Find where the given text appears and provide that cell's center as (X, Y) coordinate. 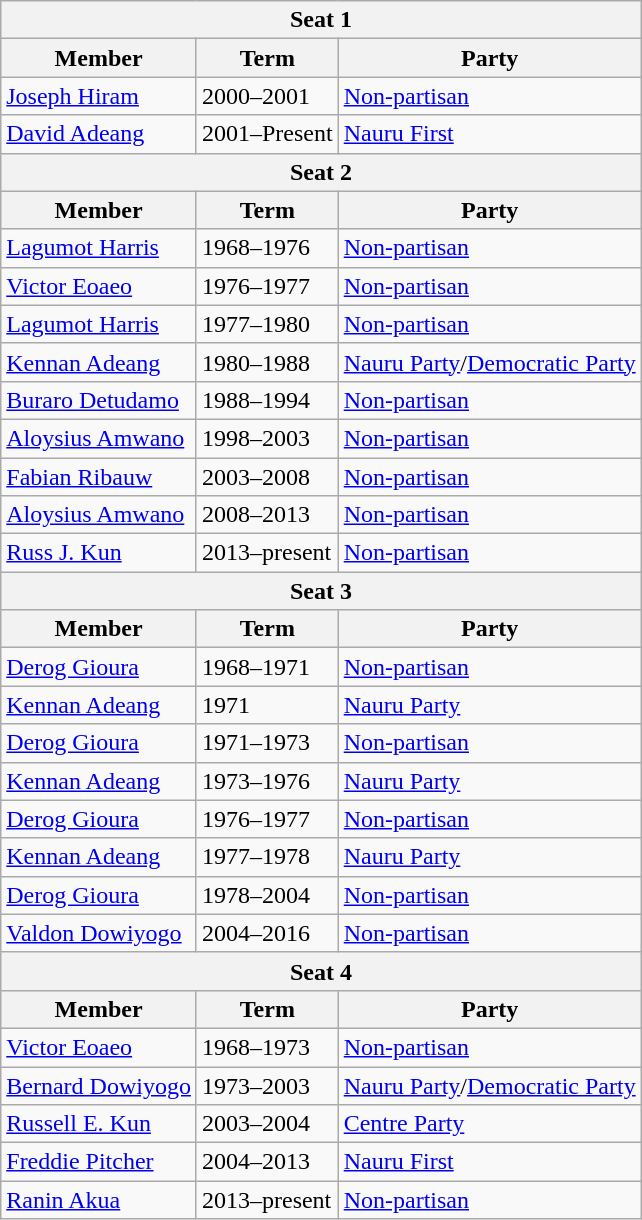
1971–1973 (267, 743)
1977–1978 (267, 857)
1978–2004 (267, 895)
Fabian Ribauw (99, 477)
2004–2016 (267, 933)
Freddie Pitcher (99, 1162)
1968–1976 (267, 248)
2003–2008 (267, 477)
2003–2004 (267, 1124)
Valdon Dowiyogo (99, 933)
1988–1994 (267, 400)
Russell E. Kun (99, 1124)
1998–2003 (267, 438)
2008–2013 (267, 515)
2000–2001 (267, 96)
1973–2003 (267, 1085)
2001–Present (267, 134)
1973–1976 (267, 781)
1968–1971 (267, 667)
Joseph Hiram (99, 96)
1971 (267, 705)
1968–1973 (267, 1047)
Seat 4 (321, 971)
2004–2013 (267, 1162)
1977–1980 (267, 324)
Seat 3 (321, 591)
Ranin Akua (99, 1200)
Seat 1 (321, 20)
Seat 2 (321, 172)
Bernard Dowiyogo (99, 1085)
Buraro Detudamo (99, 400)
Centre Party (490, 1124)
Russ J. Kun (99, 553)
1980–1988 (267, 362)
David Adeang (99, 134)
